Determine the [x, y] coordinate at the center of the cell enclosing the given text.  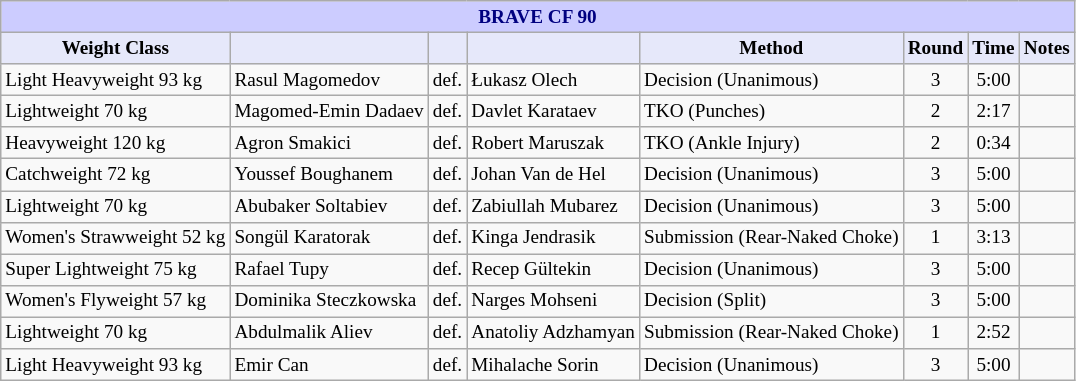
BRAVE CF 90 [538, 17]
2:52 [994, 333]
Łukasz Olech [554, 80]
3:13 [994, 238]
Round [936, 48]
Dominika Steczkowska [329, 301]
Davlet Karataev [554, 111]
Super Lightweight 75 kg [116, 270]
Mihalache Sorin [554, 365]
Decision (Split) [772, 301]
Abubaker Soltabiev [329, 206]
Women's Flyweight 57 kg [116, 301]
Notes [1046, 48]
TKO (Ankle Injury) [772, 143]
Agron Smakici [329, 143]
Rasul Magomedov [329, 80]
TKO (Punches) [772, 111]
0:34 [994, 143]
Rafael Tupy [329, 270]
2:17 [994, 111]
Johan Van de Hel [554, 175]
Magomed-Emin Dadaev [329, 111]
Time [994, 48]
Narges Mohseni [554, 301]
Women's Strawweight 52 kg [116, 238]
Robert Maruszak [554, 143]
Recep Gültekin [554, 270]
Kinga Jendrasik [554, 238]
Zabiullah Mubarez [554, 206]
Heavyweight 120 kg [116, 143]
Emir Can [329, 365]
Abdulmalik Aliev [329, 333]
Anatoliy Adzhamyan [554, 333]
Weight Class [116, 48]
Method [772, 48]
Youssef Boughanem [329, 175]
Catchweight 72 kg [116, 175]
Songül Karatorak [329, 238]
